From the cell containing the given text, extract its center point as (X, Y) coordinate. 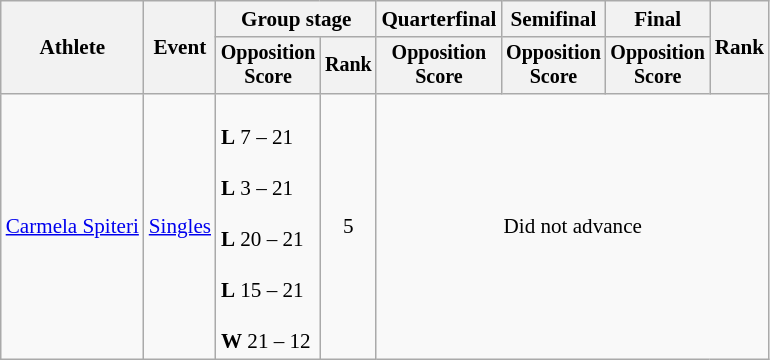
Quarterfinal (438, 18)
L 7 – 21L 3 – 21L 20 – 21L 15 – 21W 21 – 12 (268, 226)
Did not advance (572, 226)
Group stage (296, 18)
Event (180, 48)
Singles (180, 226)
Carmela Spiteri (72, 226)
Athlete (72, 48)
5 (348, 226)
Semifinal (553, 18)
Final (658, 18)
